Capture the cell that displays the provided text and extract its [X, Y] central coordinate. 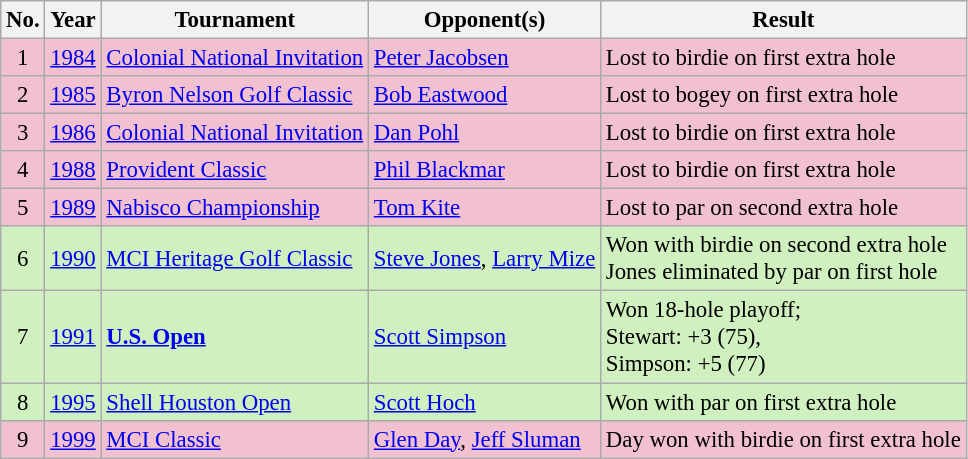
Glen Day, Jeff Sluman [485, 439]
Opponent(s) [485, 20]
Lost to bogey on first extra hole [784, 95]
Byron Nelson Golf Classic [234, 95]
1991 [73, 337]
Dan Pohl [485, 133]
8 [23, 402]
Nabisco Championship [234, 208]
6 [23, 258]
Lost to par on second extra hole [784, 208]
1984 [73, 58]
1989 [73, 208]
1995 [73, 402]
1999 [73, 439]
Peter Jacobsen [485, 58]
4 [23, 170]
Year [73, 20]
Won with par on first extra hole [784, 402]
Shell Houston Open [234, 402]
Scott Simpson [485, 337]
1990 [73, 258]
Day won with birdie on first extra hole [784, 439]
Tournament [234, 20]
Won 18-hole playoff;Stewart: +3 (75),Simpson: +5 (77) [784, 337]
7 [23, 337]
MCI Classic [234, 439]
Bob Eastwood [485, 95]
Tom Kite [485, 208]
U.S. Open [234, 337]
5 [23, 208]
1 [23, 58]
Steve Jones, Larry Mize [485, 258]
2 [23, 95]
1985 [73, 95]
9 [23, 439]
Won with birdie on second extra holeJones eliminated by par on first hole [784, 258]
1988 [73, 170]
1986 [73, 133]
Scott Hoch [485, 402]
MCI Heritage Golf Classic [234, 258]
No. [23, 20]
Phil Blackmar [485, 170]
Provident Classic [234, 170]
3 [23, 133]
Result [784, 20]
